Scan for the cell matching the given text and deliver its [X, Y] coordinate at center. 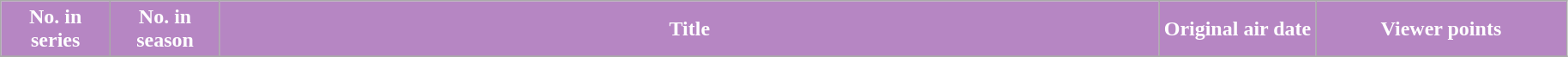
No. inseries [56, 29]
Title [689, 29]
No. inseason [165, 29]
Original air date [1238, 29]
Viewer points [1441, 29]
